Identify which cell holds the provided text, then report its [x, y] central coordinate. 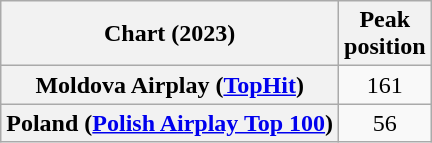
56 [385, 123]
161 [385, 85]
Peakposition [385, 34]
Chart (2023) [170, 34]
Poland (Polish Airplay Top 100) [170, 123]
Moldova Airplay (TopHit) [170, 85]
